Pinpoint the cell where the given text exists, returning its (X, Y) midpoint coordinate. 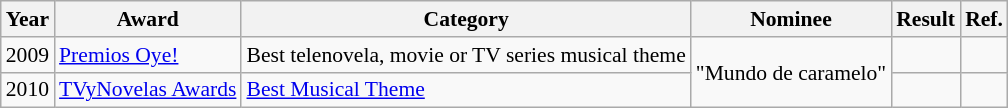
"Mundo de caramelo" (791, 72)
Award (148, 19)
Ref. (984, 19)
2009 (28, 55)
2010 (28, 90)
TVyNovelas Awards (148, 90)
Premios Oye! (148, 55)
Best Musical Theme (466, 90)
Nominee (791, 19)
Year (28, 19)
Best telenovela, movie or TV series musical theme (466, 55)
Category (466, 19)
Result (926, 19)
